Provide the (x, y) coordinate of the cell's center where the given text is located.  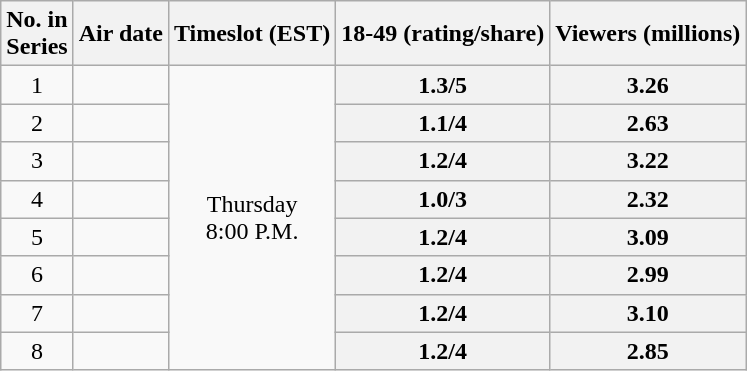
3.09 (648, 237)
Viewers (millions) (648, 34)
8 (37, 351)
Timeslot (EST) (252, 34)
2.85 (648, 351)
3.26 (648, 85)
2.32 (648, 199)
2 (37, 123)
7 (37, 313)
3 (37, 161)
1.3/5 (443, 85)
1.0/3 (443, 199)
Air date (120, 34)
4 (37, 199)
18-49 (rating/share) (443, 34)
3.22 (648, 161)
1.1/4 (443, 123)
Thursday8:00 P.M. (252, 218)
2.63 (648, 123)
5 (37, 237)
6 (37, 275)
2.99 (648, 275)
3.10 (648, 313)
1 (37, 85)
No. in Series (37, 34)
